Pinpoint the cell where the given text exists, returning its (X, Y) midpoint coordinate. 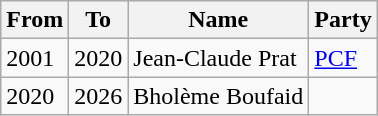
Name (218, 20)
Jean-Claude Prat (218, 58)
Bholème Boufaid (218, 96)
2026 (98, 96)
PCF (343, 58)
From (35, 20)
2001 (35, 58)
Party (343, 20)
To (98, 20)
